Identify which cell holds the provided text, then report its [X, Y] central coordinate. 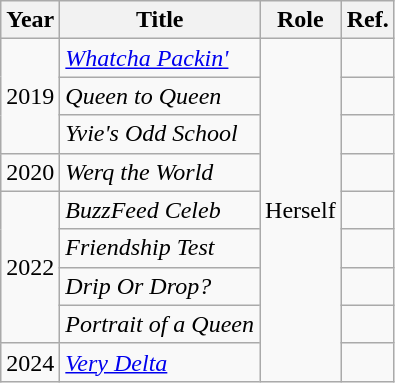
2019 [30, 96]
Herself [301, 210]
2024 [30, 362]
Werq the World [160, 172]
Portrait of a Queen [160, 324]
Drip Or Drop? [160, 286]
Queen to Queen [160, 96]
Ref. [368, 20]
Year [30, 20]
Very Delta [160, 362]
Whatcha Packin' [160, 58]
Role [301, 20]
2020 [30, 172]
Yvie's Odd School [160, 134]
Title [160, 20]
2022 [30, 267]
Friendship Test [160, 248]
BuzzFeed Celeb [160, 210]
